Locate the cell with the specified text and output its (x, y) center coordinate. 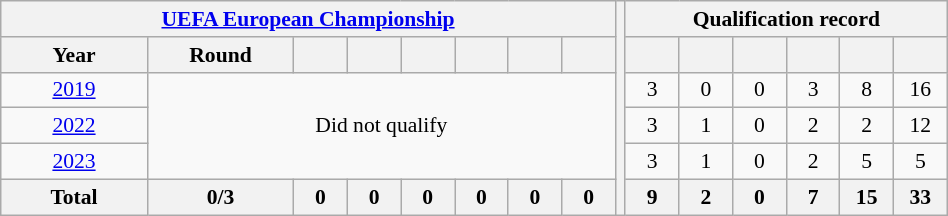
2022 (74, 126)
Qualification record (786, 19)
Did not qualify (381, 126)
7 (813, 197)
Total (74, 197)
Year (74, 55)
12 (920, 126)
16 (920, 90)
Round (220, 55)
9 (652, 197)
UEFA European Championship (308, 19)
2019 (74, 90)
0/3 (220, 197)
33 (920, 197)
15 (867, 197)
8 (867, 90)
2023 (74, 162)
